Return the [X, Y] coordinate for the center point of the cell that contains the specified text.  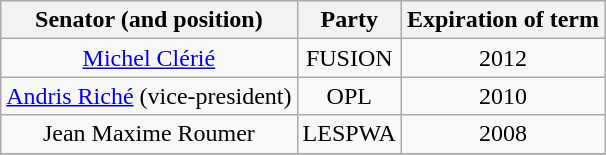
Andris Riché (vice-president) [149, 96]
2010 [502, 96]
2012 [502, 58]
Senator (and position) [149, 20]
FUSION [349, 58]
Party [349, 20]
Michel Clérié [149, 58]
Expiration of term [502, 20]
OPL [349, 96]
LESPWA [349, 134]
Jean Maxime Roumer [149, 134]
2008 [502, 134]
